Scan for the cell matching the given text and deliver its (x, y) coordinate at center. 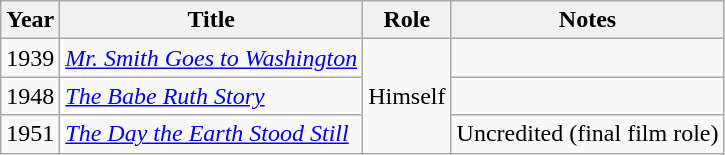
Uncredited (final film role) (588, 134)
Mr. Smith Goes to Washington (212, 58)
The Day the Earth Stood Still (212, 134)
1948 (30, 96)
Title (212, 20)
Role (407, 20)
Notes (588, 20)
1939 (30, 58)
1951 (30, 134)
Year (30, 20)
Himself (407, 96)
The Babe Ruth Story (212, 96)
